Output the (x, y) coordinate of the center of the cell containing the given text.  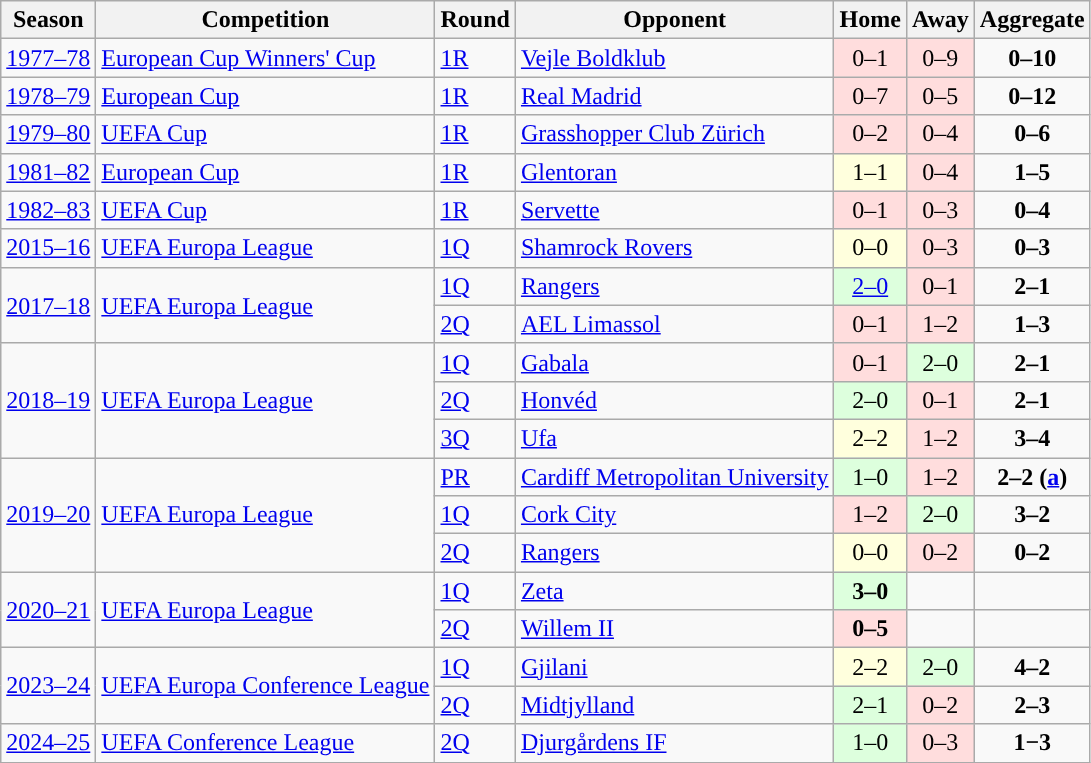
UEFA Conference League (266, 743)
Gjilani (674, 667)
Competition (266, 20)
AEL Limassol (674, 324)
0–7 (870, 96)
0–6 (1032, 134)
1–1 (870, 172)
1–3 (1032, 324)
Home (870, 20)
Season (48, 20)
Servette (674, 210)
European Cup Winners' Cup (266, 58)
Round (475, 20)
Aggregate (1032, 20)
2015–16 (48, 248)
2019–20 (48, 515)
1−3 (1032, 743)
Ufa (674, 438)
Cardiff Metropolitan University (674, 477)
Gabala (674, 362)
1977–78 (48, 58)
1982–83 (48, 210)
0–9 (940, 58)
1979–80 (48, 134)
Away (940, 20)
3–2 (1032, 515)
2023–24 (48, 686)
0–12 (1032, 96)
3Q (475, 438)
2020–21 (48, 610)
2–3 (1032, 705)
PR (475, 477)
2024–25 (48, 743)
Grasshopper Club Zürich (674, 134)
Glentoran (674, 172)
Djurgårdens IF (674, 743)
Vejle Boldklub (674, 58)
1–5 (1032, 172)
Opponent (674, 20)
UEFA Europa Conference League (266, 686)
4–2 (1032, 667)
Midtjylland (674, 705)
1978–79 (48, 96)
1981–82 (48, 172)
Honvéd (674, 400)
Zeta (674, 591)
2–2 (a) (1032, 477)
Shamrock Rovers (674, 248)
3–0 (870, 591)
0–10 (1032, 58)
3–4 (1032, 438)
Real Madrid (674, 96)
Willem II (674, 629)
2018–19 (48, 400)
Cork City (674, 515)
2017–18 (48, 305)
